Find where the given text appears and provide that cell's center as (X, Y) coordinate. 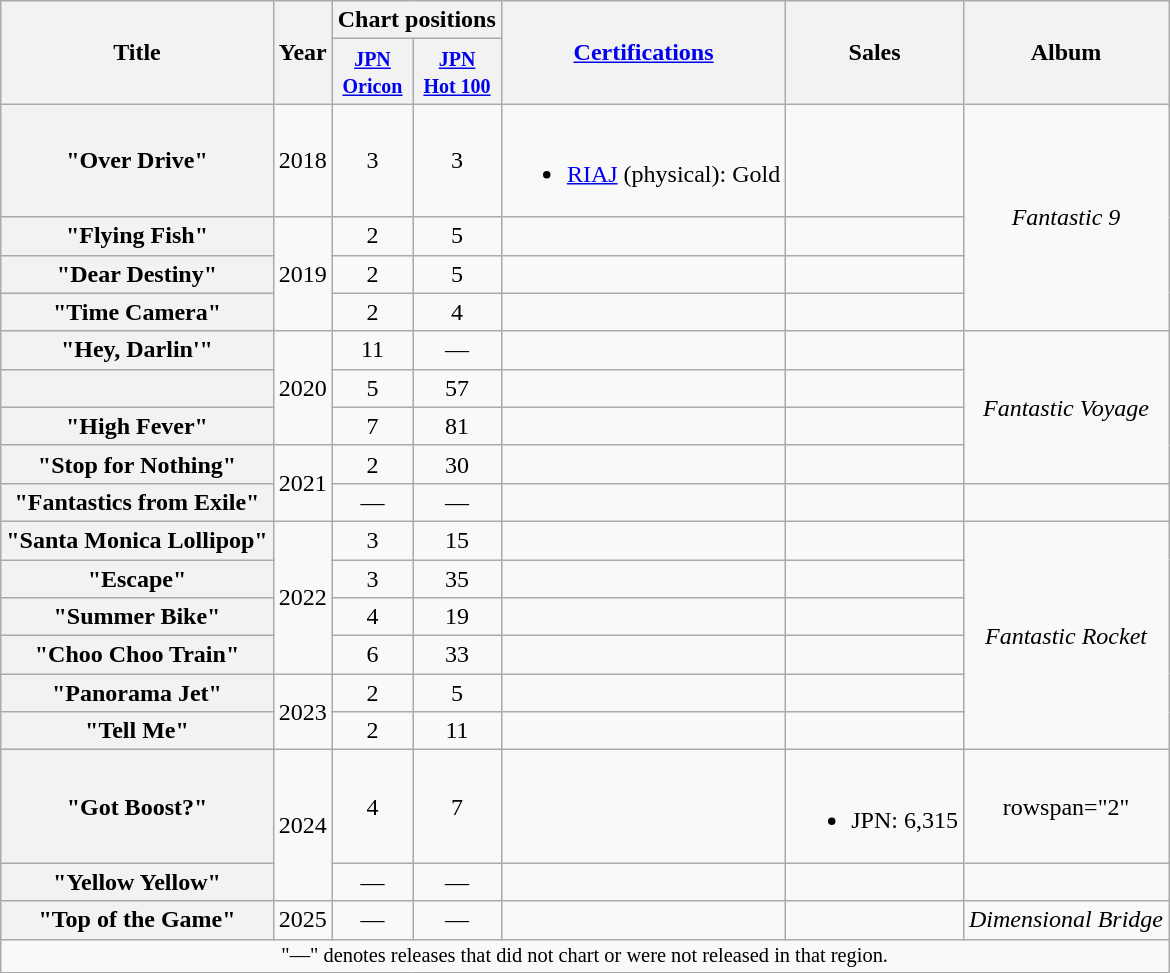
2021 (302, 483)
"Choo Choo Train" (137, 655)
"Stop for Nothing" (137, 464)
JPN: 6,315 (875, 806)
Title (137, 52)
"Yellow Yellow" (137, 882)
30 (458, 464)
2019 (302, 274)
"Flying Fish" (137, 236)
2022 (302, 597)
JPNHot 100 (458, 72)
"Dear Destiny" (137, 274)
"Over Drive" (137, 160)
rowspan="2" (1066, 806)
2025 (302, 920)
"High Fever" (137, 426)
"Panorama Jet" (137, 693)
33 (458, 655)
"Hey, Darlin'" (137, 350)
Year (302, 52)
JPNOricon (372, 72)
"Summer Bike" (137, 617)
Certifications (643, 52)
Dimensional Bridge (1066, 920)
Fantastic 9 (1066, 218)
2024 (302, 826)
Album (1066, 52)
RIAJ (physical): Gold (643, 160)
6 (372, 655)
Fantastic Rocket (1066, 635)
"Got Boost?" (137, 806)
35 (458, 579)
"Escape" (137, 579)
2023 (302, 712)
"Santa Monica Lollipop" (137, 540)
19 (458, 617)
57 (458, 388)
2018 (302, 160)
"Fantastics from Exile" (137, 502)
Sales (875, 52)
Fantastic Voyage (1066, 407)
"Time Camera" (137, 312)
2020 (302, 388)
81 (458, 426)
"Top of the Game" (137, 920)
Chart positions (416, 20)
"Tell Me" (137, 731)
"—" denotes releases that did not chart or were not released in that region. (585, 956)
15 (458, 540)
